Extract the [X, Y] coordinate from the center of the cell holding the provided text.  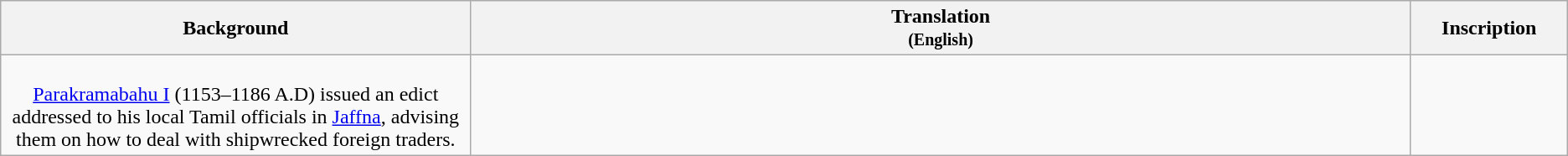
Inscription [1489, 29]
Background [236, 29]
Translation(English) [941, 29]
